Provide the [x, y] coordinate of the cell's center where the given text is located.  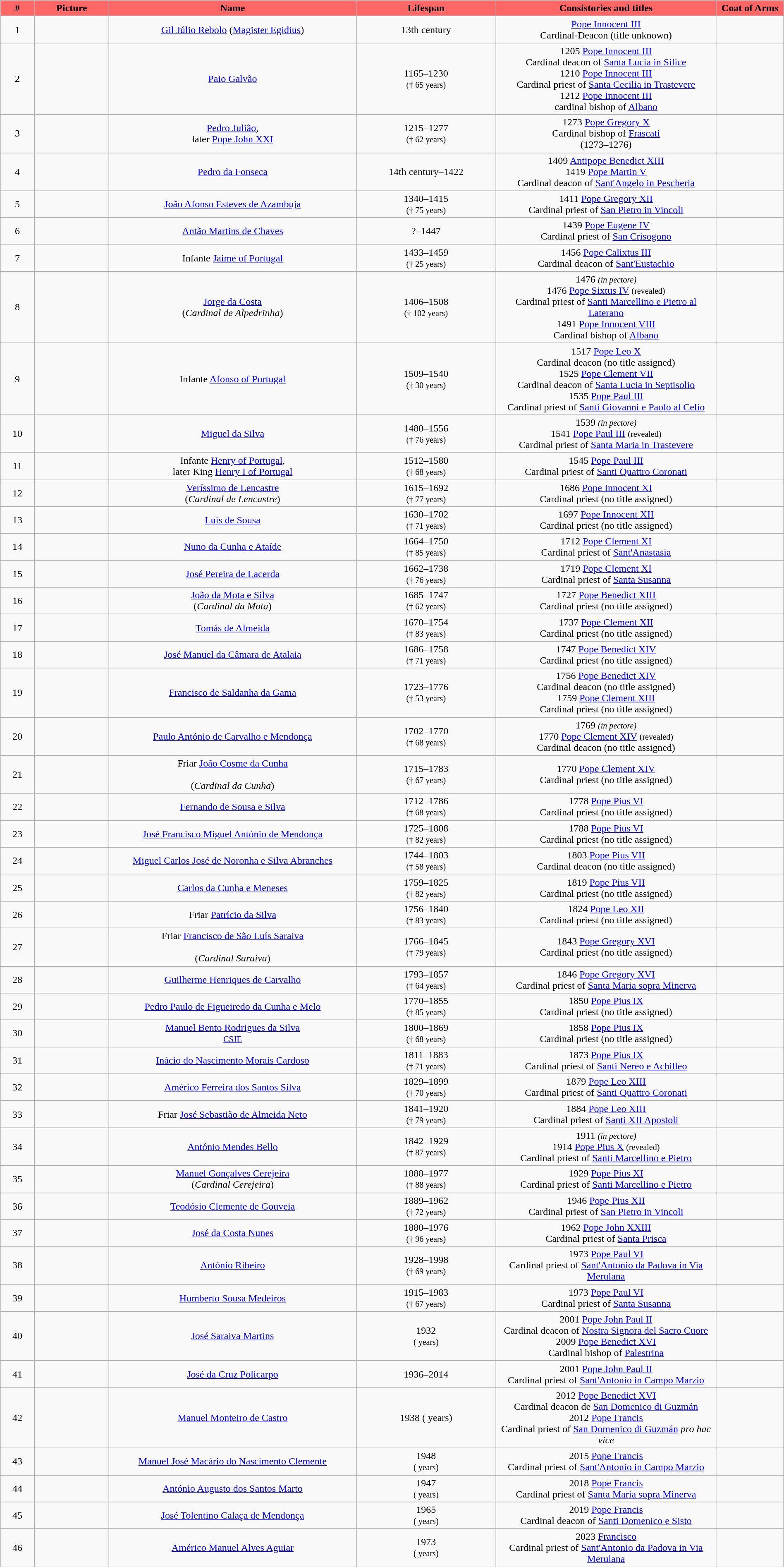
1850 Pope Pius IXCardinal priest (no title assigned) [606, 1007]
1929 Pope Pius XICardinal priest of Santi Marcellino e Pietro [606, 1179]
1685–1747(† 62 years) [426, 601]
4 [17, 172]
2015 Pope FrancisCardinal priest of Sant'Antonio in Campo Marzio [606, 1461]
2019 Pope Francis Cardinal deacon of Santi Domenico e Sisto [606, 1516]
1888–1977(† 88 years) [426, 1179]
Carlos da Cunha e Meneses [233, 888]
Infante Jaime of Portugal [233, 258]
1719 Pope Clement XICardinal priest of Santa Susanna [606, 574]
1744–1803(† 58 years) [426, 860]
Infante Afonso of Portugal [233, 379]
José Saraiva Martins [233, 1336]
Gil Júlio Rebolo (Magister Egidius) [233, 30]
1842–1929(† 87 years) [426, 1147]
1715–1783(† 67 years) [426, 774]
1973 Pope Paul VICardinal priest of Sant'Antonio da Padova in Via Merulana [606, 1265]
Pedro Julião, later Pope John XXI [233, 134]
1829–1899(† 70 years) [426, 1087]
6 [17, 231]
16 [17, 601]
1800–1869(† 68 years) [426, 1033]
Coat of Arms [750, 8]
Pedro da Fonseca [233, 172]
1947( years) [426, 1488]
1165–1230(† 65 years) [426, 79]
1664–1750(† 85 years) [426, 547]
41 [17, 1374]
1615–1692(† 77 years) [426, 493]
26 [17, 914]
1879 Pope Leo XIIICardinal priest of Santi Quattro Coronati [606, 1087]
1433–1459(† 25 years) [426, 258]
Friar Francisco de São Luís Saraiva(Cardinal Saraiva) [233, 947]
2001 Pope John Paul IICardinal deacon of Nostra Signora del Sacro Cuore2009 Pope Benedict XVI Cardinal bishop of Palestrina [606, 1336]
42 [17, 1418]
2001 Pope John Paul IICardinal priest of Sant'Antonio in Campo Marzio [606, 1374]
1811–1883(† 71 years) [426, 1061]
1770 Pope Clement XIVCardinal priest (no title assigned) [606, 774]
1406–1508(† 102 years) [426, 307]
Miguel Carlos José de Noronha e Silva Abranches [233, 860]
1747 Pope Benedict XIVCardinal priest (no title assigned) [606, 654]
43 [17, 1461]
1686 Pope Innocent XICardinal priest (no title assigned) [606, 493]
Antão Martins de Chaves [233, 231]
34 [17, 1147]
11 [17, 466]
23 [17, 834]
18 [17, 654]
Inácio do Nascimento Morais Cardoso [233, 1061]
7 [17, 258]
1788 Pope Pius VICardinal priest (no title assigned) [606, 834]
1884 Pope Leo XIIICardinal priest of Santi XII Apostoli [606, 1114]
1778 Pope Pius VICardinal priest (no title assigned) [606, 807]
1712–1786(† 68 years) [426, 807]
1756–1840(† 83 years) [426, 914]
António Mendes Bello [233, 1147]
13th century [426, 30]
Veríssimo de Lencastre(Cardinal de Lencastre) [233, 493]
45 [17, 1516]
Américo Ferreira dos Santos Silva [233, 1087]
1938 ( years) [426, 1418]
Américo Manuel Alves Aguiar [233, 1548]
1480–1556(† 76 years) [426, 434]
10 [17, 434]
20 [17, 736]
Friar João Cosme da Cunha(Cardinal da Cunha) [233, 774]
1723–1776(† 53 years) [426, 692]
39 [17, 1298]
Name [233, 8]
1712 Pope Clement XICardinal priest of Sant'Anastasia [606, 547]
1545 Pope Paul IIICardinal priest of Santi Quattro Coronati [606, 466]
Humberto Sousa Medeiros [233, 1298]
1962 Pope John XXIIICardinal priest of Santa Prisca [606, 1233]
35 [17, 1179]
Francisco de Saldanha da Gama [233, 692]
44 [17, 1488]
1409 Antipope Benedict XIII1419 Pope Martin VCardinal deacon of Sant'Angelo in Pescheria [606, 172]
24 [17, 860]
1697 Pope Innocent XIICardinal priest (no title assigned) [606, 520]
33 [17, 1114]
João da Mota e Silva(Cardinal da Mota) [233, 601]
1215–1277(† 62 years) [426, 134]
1756 Pope Benedict XIVCardinal deacon (no title assigned)1759 Pope Clement XIIICardinal priest (no title assigned) [606, 692]
Consistories and titles [606, 8]
1 [17, 30]
Teodósio Clemente de Gouveia [233, 1206]
1512–1580(† 68 years) [426, 466]
1824 Pope Leo XIICardinal priest (no title assigned) [606, 914]
2 [17, 79]
2012 Pope Benedict XVICardinal deacon de San Domenico di Guzmán2012 Pope FrancisCardinal priest of San Domenico di Guzmán pro hac vice [606, 1418]
1803 Pope Pius VIICardinal deacon (no title assigned) [606, 860]
32 [17, 1087]
2018 Pope FrancisCardinal priest of Santa Maria sopra Minerva [606, 1488]
Paulo António de Carvalho e Mendonça [233, 736]
José Tolentino Calaça de Mendonça [233, 1516]
Manuel Monteiro de Castro [233, 1418]
13 [17, 520]
8 [17, 307]
1340–1415(† 75 years) [426, 204]
29 [17, 1007]
19 [17, 692]
Miguel da Silva [233, 434]
José Manuel da Câmara de Atalaia [233, 654]
Nuno da Cunha e Ataíde [233, 547]
9 [17, 379]
Picture [72, 8]
22 [17, 807]
17 [17, 628]
Fernando de Sousa e Silva [233, 807]
Luís de Sousa [233, 520]
1759–1825(† 82 years) [426, 888]
28 [17, 980]
1843 Pope Gregory XVICardinal priest (no title assigned) [606, 947]
15 [17, 574]
João Afonso Esteves de Azambuja [233, 204]
1911 (in pectore) 1914 Pope Pius X (revealed)Cardinal priest of Santi Marcellino e Pietro [606, 1147]
1702–1770(† 68 years) [426, 736]
1946 Pope Pius XIICardinal priest of San Pietro in Vincoli [606, 1206]
1928–1998(† 69 years) [426, 1265]
31 [17, 1061]
Manuel José Macário do Nascimento Clemente [233, 1461]
1456 Pope Calixtus IIICardinal deacon of Sant'Eustachio [606, 258]
3 [17, 134]
1973( years) [426, 1548]
Jorge da Costa(Cardinal de Alpedrinha) [233, 307]
Pedro Paulo de Figueiredo da Cunha e Melo [233, 1007]
40 [17, 1336]
1769 (in pectore) 1770 Pope Clement XIV (revealed)Cardinal deacon (no title assigned) [606, 736]
1273 Pope Gregory XCardinal bishop of Frascati(1273–1276) [606, 134]
1965( years) [426, 1516]
21 [17, 774]
1793–1857(† 64 years) [426, 980]
Pope Innocent IIICardinal-Deacon (title unknown) [606, 30]
Friar Patrício da Silva [233, 914]
1880–1976(† 96 years) [426, 1233]
1932( years) [426, 1336]
José da Costa Nunes [233, 1233]
27 [17, 947]
2023 FranciscoCardinal priest of Sant'Antonio da Padova in Via Merulana [606, 1548]
1630–1702(† 71 years) [426, 520]
1727 Pope Benedict XIIICardinal priest (no title assigned) [606, 601]
1973 Pope Paul VICardinal priest of Santa Susanna [606, 1298]
5 [17, 204]
# [17, 8]
Manuel Gonçalves Cerejeira(Cardinal Cerejeira) [233, 1179]
1439 Pope Eugene IVCardinal priest of San Crisogono [606, 231]
José da Cruz Policarpo [233, 1374]
38 [17, 1265]
António Augusto dos Santos Marto [233, 1488]
1936–2014 [426, 1374]
36 [17, 1206]
Infante Henry of Portugal, later King Henry I of Portugal [233, 466]
1841–1920(† 79 years) [426, 1114]
Manuel Bento Rodrigues da SilvaCSJE [233, 1033]
Paio Galvão [233, 79]
1662–1738(† 76 years) [426, 574]
1915–1983(† 67 years) [426, 1298]
1819 Pope Pius VIICardinal priest (no title assigned) [606, 888]
1686–1758(† 71 years) [426, 654]
António Ribeiro [233, 1265]
30 [17, 1033]
1770–1855(† 85 years) [426, 1007]
1725–1808(† 82 years) [426, 834]
12 [17, 493]
25 [17, 888]
1858 Pope Pius IXCardinal priest (no title assigned) [606, 1033]
1411 Pope Gregory XIICardinal priest of San Pietro in Vincoli [606, 204]
1846 Pope Gregory XVICardinal priest of Santa Maria sopra Minerva [606, 980]
1873 Pope Pius IXCardinal priest of Santi Nereo e Achilleo [606, 1061]
1509–1540(† 30 years) [426, 379]
1889–1962(† 72 years) [426, 1206]
46 [17, 1548]
José Pereira de Lacerda [233, 574]
1766–1845(† 79 years) [426, 947]
José Francisco Miguel António de Mendonça [233, 834]
1737 Pope Clement XIICardinal priest (no title assigned) [606, 628]
?–1447 [426, 231]
1670–1754(† 83 years) [426, 628]
Lifespan [426, 8]
37 [17, 1233]
Tomás de Almeida [233, 628]
14th century–1422 [426, 172]
Guilherme Henriques de Carvalho [233, 980]
Friar José Sebastião de Almeida Neto [233, 1114]
1539 (in pectore) 1541 Pope Paul III (revealed)Cardinal priest of Santa Maria in Trastevere [606, 434]
1948( years) [426, 1461]
14 [17, 547]
